Output the (x, y) coordinate of the center of the cell containing the given text.  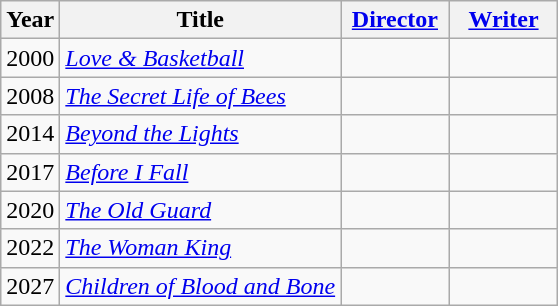
Writer (504, 20)
2008 (30, 96)
Director (396, 20)
2022 (30, 248)
2017 (30, 172)
Beyond the Lights (200, 134)
2014 (30, 134)
The Secret Life of Bees (200, 96)
Children of Blood and Bone (200, 286)
2000 (30, 58)
The Old Guard (200, 210)
Love & Basketball (200, 58)
The Woman King (200, 248)
Title (200, 20)
2020 (30, 210)
2027 (30, 286)
Year (30, 20)
Before I Fall (200, 172)
